Capture the cell that displays the provided text and extract its [x, y] central coordinate. 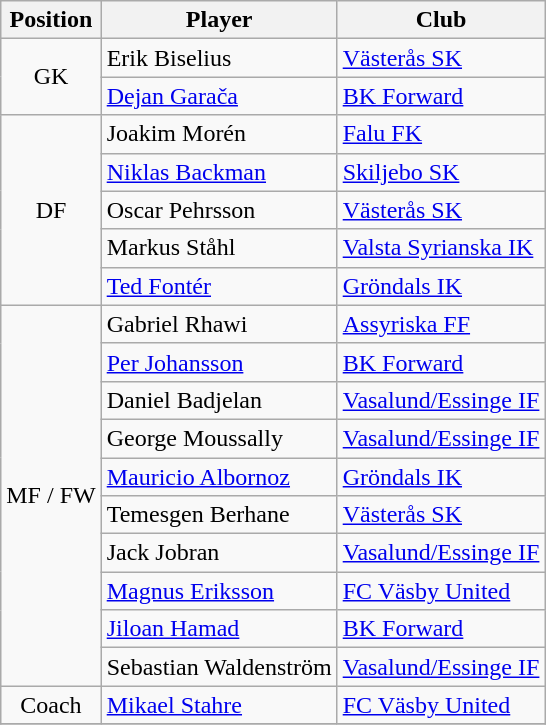
Mikael Stahre [219, 705]
Position [51, 20]
Ted Fontér [219, 286]
Assyriska FF [441, 324]
Joakim Morén [219, 134]
Player [219, 20]
GK [51, 77]
Magnus Eriksson [219, 591]
Dejan Garača [219, 96]
Jiloan Hamad [219, 629]
Sebastian Waldenström [219, 667]
Jack Jobran [219, 553]
Mauricio Albornoz [219, 477]
MF / FW [51, 496]
Daniel Badjelan [219, 400]
Temesgen Berhane [219, 515]
Gabriel Rhawi [219, 324]
Coach [51, 705]
Oscar Pehrsson [219, 210]
Club [441, 20]
Skiljebo SK [441, 172]
Erik Biselius [219, 58]
Niklas Backman [219, 172]
George Moussally [219, 438]
Markus Ståhl [219, 248]
DF [51, 210]
Falu FK [441, 134]
Valsta Syrianska IK [441, 248]
Per Johansson [219, 362]
